Pinpoint the cell where the given text exists, returning its (x, y) midpoint coordinate. 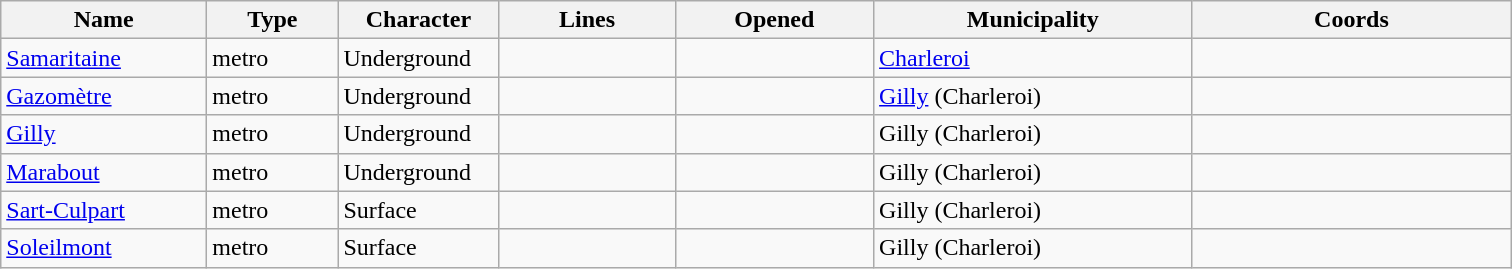
Soleilmont (104, 248)
Gilly (104, 134)
Character (418, 20)
Charleroi (1034, 58)
Type (272, 20)
Municipality (1034, 20)
Gazomètre (104, 96)
Lines (587, 20)
Opened (774, 20)
Sart-Culpart (104, 210)
Samaritaine (104, 58)
Marabout (104, 172)
Name (104, 20)
Coords (1352, 20)
